Scan for the cell matching the given text and deliver its [x, y] coordinate at center. 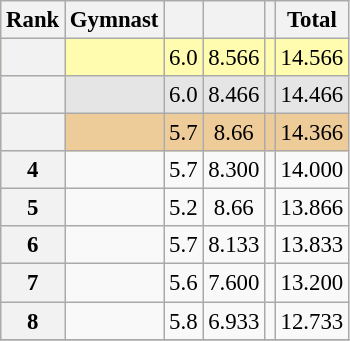
13.200 [312, 283]
6 [33, 245]
8.300 [234, 170]
5.8 [184, 321]
14.566 [312, 58]
8.466 [234, 95]
Rank [33, 20]
7.600 [234, 283]
7 [33, 283]
Gymnast [114, 20]
14.466 [312, 95]
Total [312, 20]
8 [33, 321]
12.733 [312, 321]
5 [33, 208]
5.6 [184, 283]
4 [33, 170]
8.133 [234, 245]
13.866 [312, 208]
14.366 [312, 133]
13.833 [312, 245]
6.933 [234, 321]
8.566 [234, 58]
14.000 [312, 170]
5.2 [184, 208]
